Detect which cell encompasses the target text, then output its (X, Y) center coordinate. 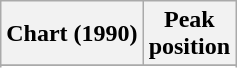
Chart (1990) (72, 34)
Peak position (189, 34)
